Determine the (X, Y) coordinate at the center of the cell enclosing the given text.  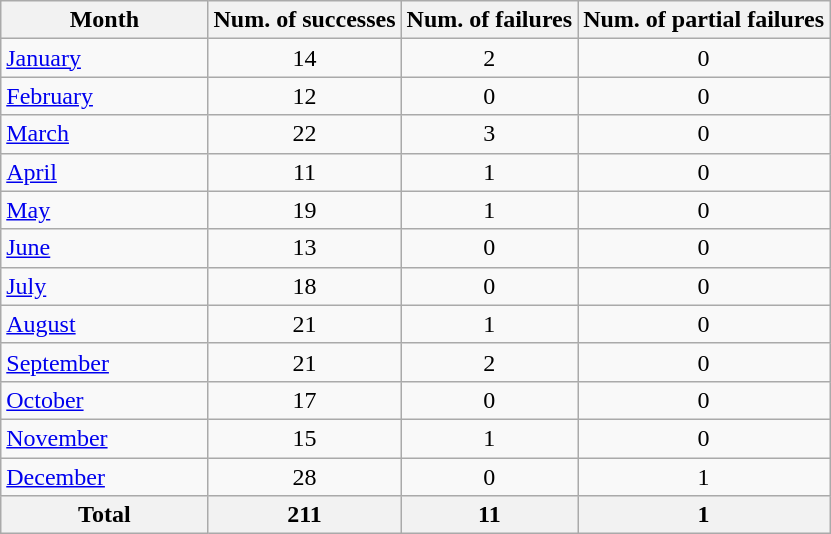
15 (304, 438)
October (104, 400)
12 (304, 96)
Num. of partial failures (704, 20)
211 (304, 515)
July (104, 286)
August (104, 324)
13 (304, 248)
March (104, 134)
January (104, 58)
22 (304, 134)
September (104, 362)
Total (104, 515)
19 (304, 210)
June (104, 248)
Month (104, 20)
February (104, 96)
18 (304, 286)
May (104, 210)
Num. of failures (490, 20)
3 (490, 134)
Num. of successes (304, 20)
November (104, 438)
17 (304, 400)
28 (304, 477)
December (104, 477)
14 (304, 58)
April (104, 172)
